Return (X, Y) of the center of cell containing provided text 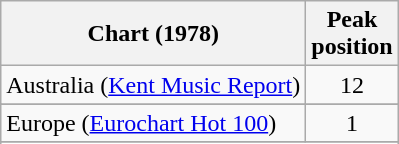
Chart (1978) (154, 34)
Australia (Kent Music Report) (154, 85)
Peakposition (352, 34)
1 (352, 123)
12 (352, 85)
Europe (Eurochart Hot 100) (154, 123)
